Return (x, y) of the center of cell containing provided text 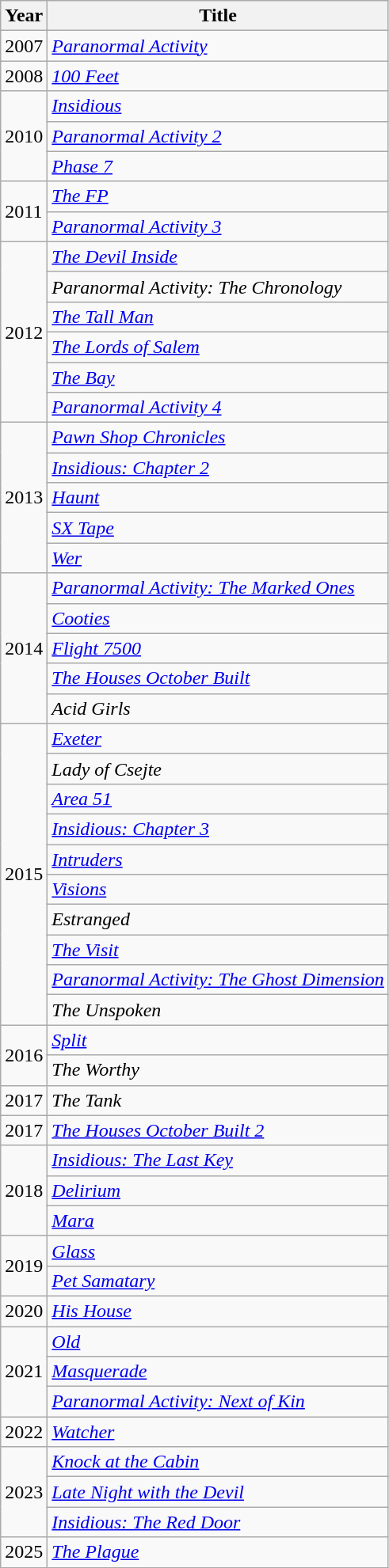
2021 (24, 1372)
Acid Girls (219, 708)
The Worthy (219, 1070)
The Visit (219, 950)
2014 (24, 648)
Exeter (219, 738)
Paranormal Activity (219, 46)
Paranormal Activity 2 (219, 136)
Lady of Csejte (219, 769)
2020 (24, 1311)
Delirium (219, 1190)
Estranged (219, 920)
SX Tape (219, 528)
2018 (24, 1190)
Glass (219, 1251)
2011 (24, 211)
Masquerade (219, 1372)
2015 (24, 874)
Title (219, 16)
2016 (24, 1055)
Pet Samatary (219, 1281)
The FP (219, 196)
The Tank (219, 1100)
Paranormal Activity: The Ghost Dimension (219, 980)
The Houses October Built (219, 678)
2023 (24, 1492)
Flight 7500 (219, 648)
Paranormal Activity 4 (219, 408)
2012 (24, 332)
Insidious (219, 106)
Year (24, 16)
Insidious: The Last Key (219, 1160)
The Devil Inside (219, 256)
Split (219, 1040)
2022 (24, 1432)
His House (219, 1311)
Paranormal Activity 3 (219, 226)
2007 (24, 46)
Paranormal Activity: The Marked Ones (219, 588)
Knock at the Cabin (219, 1462)
The Houses October Built 2 (219, 1130)
Haunt (219, 498)
The Lords of Salem (219, 347)
Phase 7 (219, 166)
The Bay (219, 378)
Insidious: The Red Door (219, 1522)
Late Night with the Devil (219, 1492)
Paranormal Activity: Next of Kin (219, 1402)
The Tall Man (219, 317)
100 Feet (219, 76)
Paranormal Activity: The Chronology (219, 287)
2013 (24, 498)
Visions (219, 890)
Watcher (219, 1432)
Insidious: Chapter 2 (219, 468)
2019 (24, 1266)
Area 51 (219, 799)
Pawn Shop Chronicles (219, 438)
Intruders (219, 859)
2008 (24, 76)
2010 (24, 136)
Old (219, 1342)
2025 (24, 1552)
Cooties (219, 618)
Mara (219, 1221)
The Unspoken (219, 1010)
Wer (219, 558)
Insidious: Chapter 3 (219, 829)
The Plague (219, 1552)
